For the text-containing cell, return its midpoint in (X, Y) coordinate format. 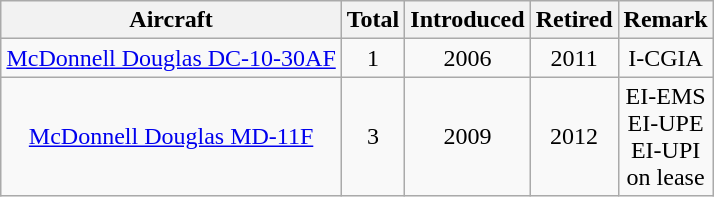
2006 (468, 58)
Remark (666, 20)
McDonnell Douglas MD-11F (171, 136)
EI-EMS EI-UPE EI-UPIon lease (666, 136)
Aircraft (171, 20)
2009 (468, 136)
I-CGIA (666, 58)
2012 (574, 136)
Total (373, 20)
McDonnell Douglas DC-10-30AF (171, 58)
3 (373, 136)
Introduced (468, 20)
1 (373, 58)
2011 (574, 58)
Retired (574, 20)
